Scan for the cell matching the given text and deliver its [x, y] coordinate at center. 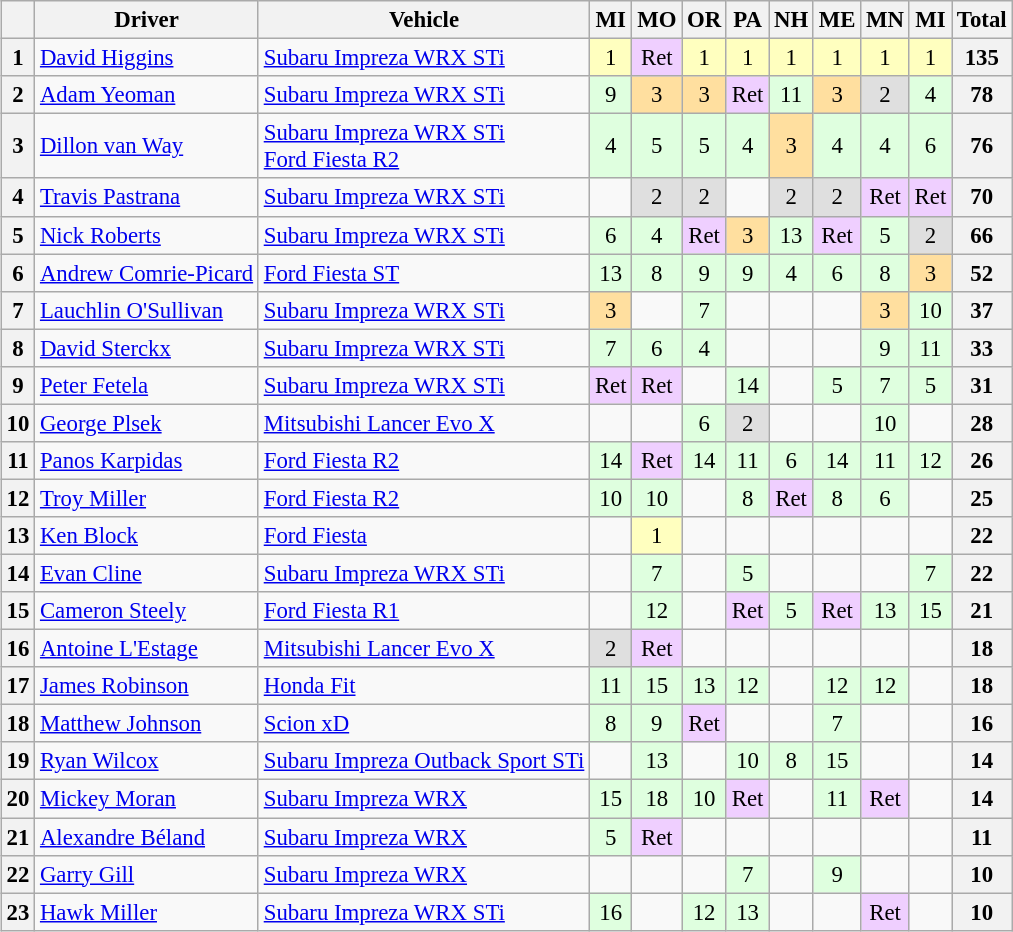
Mickey Moran [147, 799]
37 [982, 310]
MN [886, 20]
Andrew Comrie-Picard [147, 273]
Dillon van Way [147, 146]
Ford Fiesta ST [424, 273]
Ford Fiesta R1 [424, 611]
66 [982, 235]
Ryan Wilcox [147, 761]
Nick Roberts [147, 235]
David Higgins [147, 58]
23 [18, 912]
33 [982, 348]
Garry Gill [147, 874]
Scion xD [424, 724]
James Robinson [147, 686]
OR [704, 20]
Driver [147, 20]
Ken Block [147, 536]
Travis Pastrana [147, 197]
NH [792, 20]
25 [982, 498]
19 [18, 761]
26 [982, 461]
17 [18, 686]
ME [836, 20]
David Sterckx [147, 348]
George Plsek [147, 423]
78 [982, 95]
Subaru Impreza Outback Sport STi [424, 761]
Cameron Steely [147, 611]
PA [747, 20]
28 [982, 423]
135 [982, 58]
20 [18, 799]
Evan Cline [147, 573]
Antoine L'Estage [147, 649]
Lauchlin O'Sullivan [147, 310]
31 [982, 385]
Honda Fit [424, 686]
Subaru Impreza WRX STi Ford Fiesta R2 [424, 146]
MO [657, 20]
Adam Yeoman [147, 95]
Panos Karpidas [147, 461]
Alexandre Béland [147, 837]
76 [982, 146]
Hawk Miller [147, 912]
Vehicle [424, 20]
Ford Fiesta [424, 536]
Peter Fetela [147, 385]
Matthew Johnson [147, 724]
Total [982, 20]
70 [982, 197]
Troy Miller [147, 498]
52 [982, 273]
